Find where the given text appears and provide that cell's center as (x, y) coordinate. 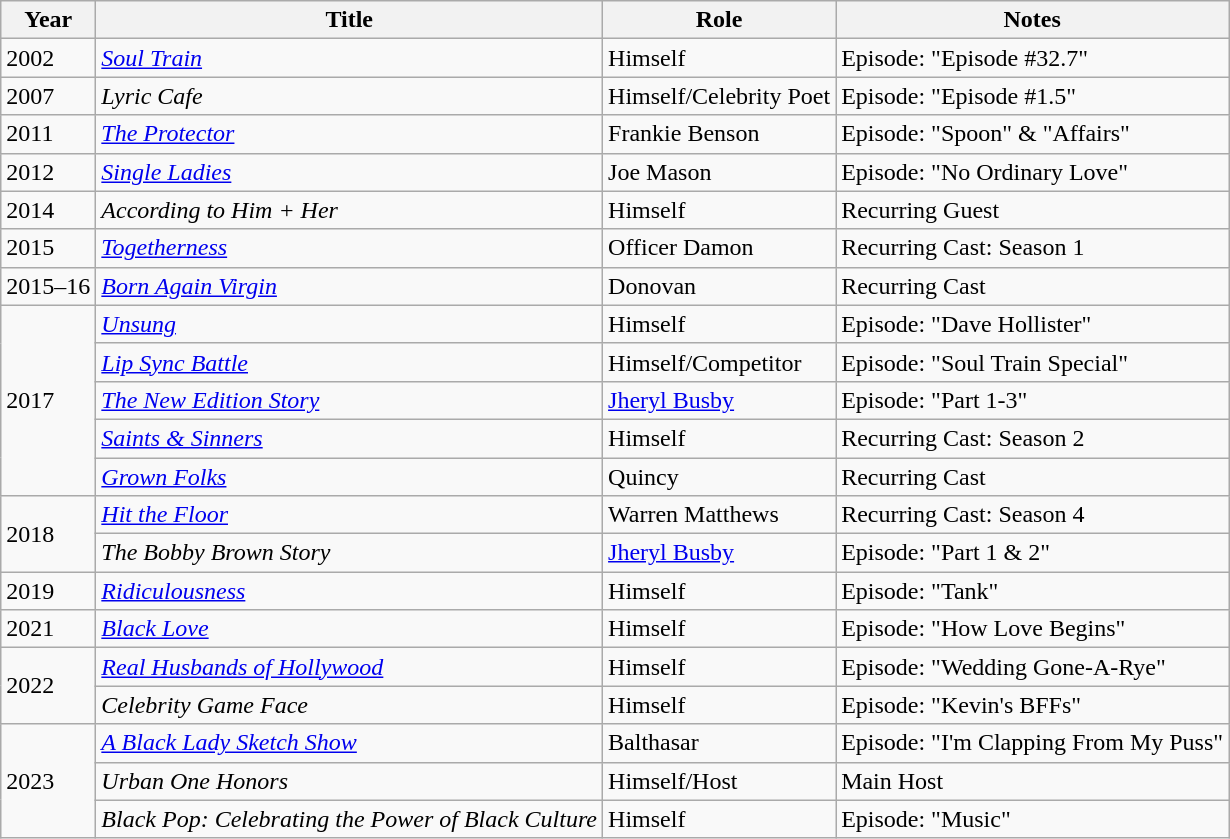
Role (720, 20)
Episode: "Soul Train Special" (1032, 362)
Joe Mason (720, 172)
Episode: "How Love Begins" (1032, 629)
Hit the Floor (350, 515)
Frankie Benson (720, 134)
Recurring Guest (1032, 210)
Episode: "Part 1-3" (1032, 400)
Episode: "I'm Clapping From My Puss" (1032, 743)
2021 (48, 629)
A Black Lady Sketch Show (350, 743)
Episode: "Episode #32.7" (1032, 58)
Grown Folks (350, 477)
Real Husbands of Hollywood (350, 667)
Himself/Host (720, 781)
Episode: "Kevin's BFFs" (1032, 705)
Recurring Cast: Season 1 (1032, 248)
Recurring Cast: Season 4 (1032, 515)
Quincy (720, 477)
Lyric Cafe (350, 96)
Lip Sync Battle (350, 362)
2012 (48, 172)
Urban One Honors (350, 781)
Episode: "Music" (1032, 819)
Episode: "Dave Hollister" (1032, 324)
Recurring Cast: Season 2 (1032, 438)
Ridiculousness (350, 591)
Episode: "Wedding Gone-A-Rye" (1032, 667)
The Bobby Brown Story (350, 553)
2022 (48, 686)
Notes (1032, 20)
Main Host (1032, 781)
Born Again Virgin (350, 286)
2017 (48, 400)
Donovan (720, 286)
Celebrity Game Face (350, 705)
Episode: "No Ordinary Love" (1032, 172)
According to Him + Her (350, 210)
Unsung (350, 324)
The New Edition Story (350, 400)
Single Ladies (350, 172)
2023 (48, 781)
2015 (48, 248)
2011 (48, 134)
Episode: "Part 1 & 2" (1032, 553)
The Protector (350, 134)
Episode: "Tank" (1032, 591)
Title (350, 20)
Balthasar (720, 743)
Episode: "Spoon" & "Affairs" (1032, 134)
Himself/Competitor (720, 362)
Saints & Sinners (350, 438)
Year (48, 20)
2018 (48, 534)
Episode: "Episode #1.5" (1032, 96)
Black Pop: Celebrating the Power of Black Culture (350, 819)
2019 (48, 591)
Himself/Celebrity Poet (720, 96)
Officer Damon (720, 248)
Togetherness (350, 248)
Soul Train (350, 58)
2002 (48, 58)
2014 (48, 210)
2007 (48, 96)
Black Love (350, 629)
Warren Matthews (720, 515)
2015–16 (48, 286)
